Capture the cell that displays the provided text and extract its (X, Y) central coordinate. 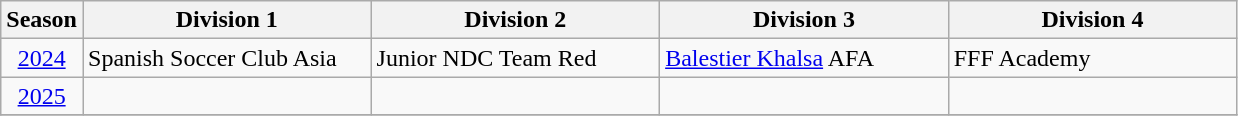
Balestier Khalsa AFA (804, 58)
Spanish Soccer Club Asia (226, 58)
Season (42, 20)
Junior NDC Team Red (516, 58)
Division 2 (516, 20)
2025 (42, 96)
2024 (42, 58)
Division 4 (1092, 20)
Division 3 (804, 20)
FFF Academy (1092, 58)
Division 1 (226, 20)
